Detect which cell encompasses the target text, then output its (x, y) center coordinate. 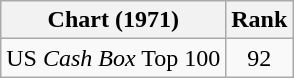
US Cash Box Top 100 (114, 58)
Rank (260, 20)
92 (260, 58)
Chart (1971) (114, 20)
